Extract the (x, y) coordinate from the center of the cell holding the provided text.  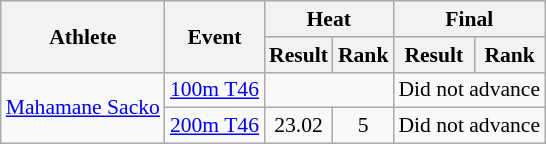
Heat (328, 19)
Athlete (83, 36)
Mahamane Sacko (83, 108)
23.02 (298, 126)
100m T46 (214, 90)
200m T46 (214, 126)
Final (469, 19)
5 (364, 126)
Event (214, 36)
